Find where the given text appears and provide that cell's center as (x, y) coordinate. 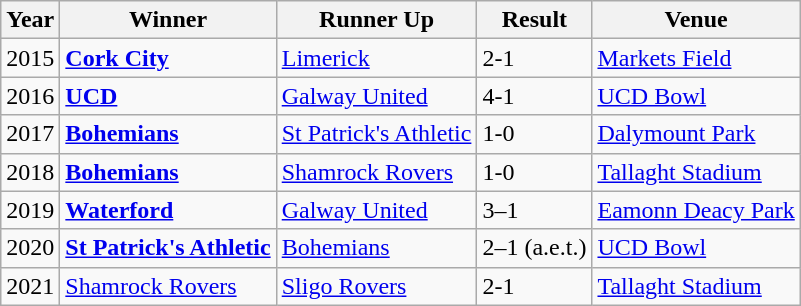
4-1 (534, 96)
3–1 (534, 210)
Cork City (168, 58)
Result (534, 20)
2016 (30, 96)
Eamonn Deacy Park (696, 210)
2018 (30, 172)
2019 (30, 210)
Winner (168, 20)
2020 (30, 248)
Dalymount Park (696, 134)
Venue (696, 20)
Year (30, 20)
Waterford (168, 210)
2015 (30, 58)
Runner Up (376, 20)
2–1 (a.e.t.) (534, 248)
UCD (168, 96)
2021 (30, 286)
Sligo Rovers (376, 286)
2017 (30, 134)
Limerick (376, 58)
Markets Field (696, 58)
